Determine the (x, y) coordinate at the center of the cell enclosing the given text.  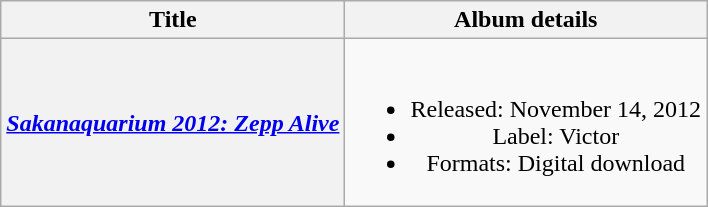
Released: November 14, 2012Label: VictorFormats: Digital download (526, 122)
Album details (526, 20)
Sakanaquarium 2012: Zepp Alive (173, 122)
Title (173, 20)
